From the cell containing the given text, extract its center point as [x, y] coordinate. 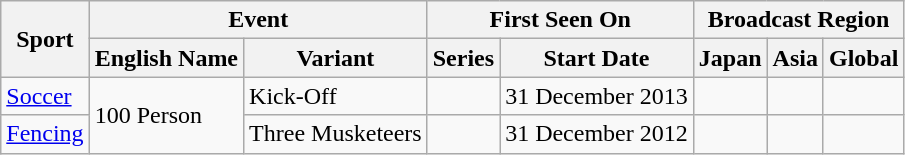
100 Person [166, 115]
Japan [730, 58]
Fencing [45, 134]
31 December 2012 [597, 134]
Sport [45, 39]
First Seen On [560, 20]
Three Musketeers [336, 134]
English Name [166, 58]
Soccer [45, 96]
31 December 2013 [597, 96]
Broadcast Region [798, 20]
Start Date [597, 58]
Asia [795, 58]
Global [863, 58]
Series [463, 58]
Kick-Off [336, 96]
Variant [336, 58]
Event [258, 20]
